Find where the given text appears and provide that cell's center as (X, Y) coordinate. 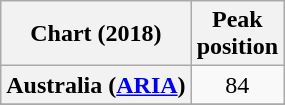
Chart (2018) (96, 34)
Australia (ARIA) (96, 85)
Peak position (237, 34)
84 (237, 85)
